For the text-containing cell, return its midpoint in [X, Y] coordinate format. 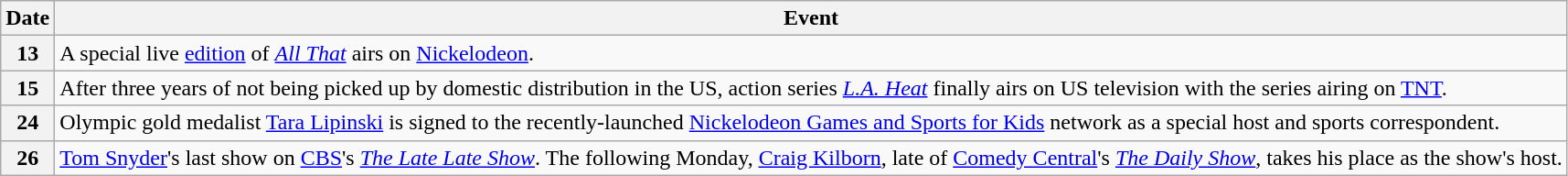
24 [27, 123]
Date [27, 18]
26 [27, 158]
A special live edition of All That airs on Nickelodeon. [812, 53]
Event [812, 18]
15 [27, 88]
13 [27, 53]
